Return [x, y] of the center of cell containing provided text 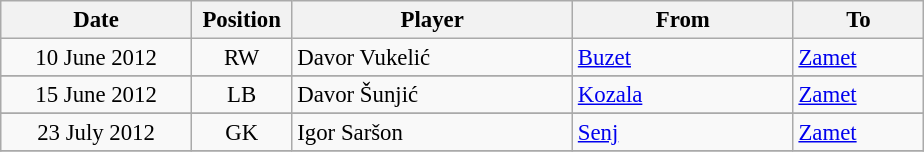
Igor Saršon [432, 133]
Senj [684, 133]
From [684, 20]
15 June 2012 [96, 95]
LB [242, 95]
Davor Šunjić [432, 95]
Date [96, 20]
Buzet [684, 58]
RW [242, 58]
Kozala [684, 95]
Player [432, 20]
Davor Vukelić [432, 58]
GK [242, 133]
Position [242, 20]
10 June 2012 [96, 58]
To [858, 20]
23 July 2012 [96, 133]
